Determine the (x, y) coordinate at the center of the cell enclosing the given text.  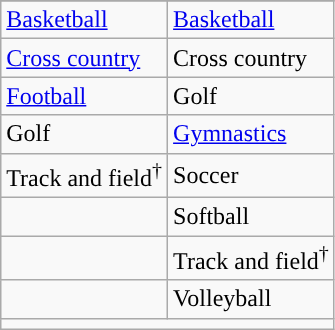
Volleyball (252, 299)
Softball (252, 217)
Soccer (252, 176)
Gymnastics (252, 134)
Football (84, 96)
